Return the [x, y] coordinate for the center point of the cell that contains the specified text.  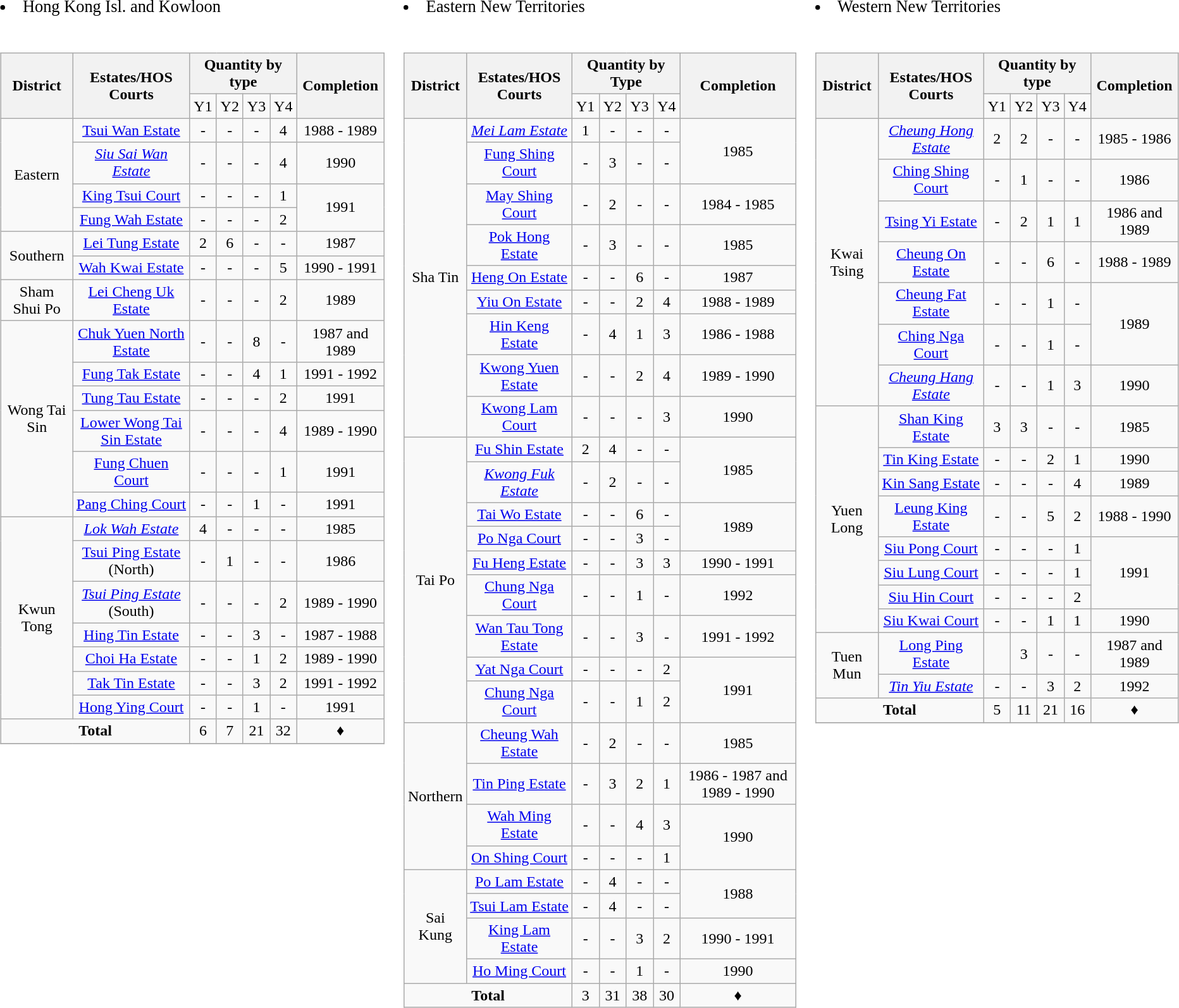
Ho Ming Court [520, 971]
Lok Wah Estate [132, 529]
Southern [37, 255]
Eastern [37, 175]
Lei Tung Estate [132, 243]
Quantity by Type [626, 73]
Long Ping Estate [931, 654]
Cheung Hong Estate [931, 139]
Lower Wong Tai Sin Estate [132, 430]
Tsui Ping Estate (South) [132, 602]
7 [230, 731]
Siu Sai Wan Estate [132, 163]
Tsui Wan Estate [132, 130]
Yat Nga Court [520, 669]
Northern [435, 796]
Wong Tai Sin [37, 419]
Chuk Yuen North Estate [132, 341]
Heng On Estate [520, 278]
11 [1024, 710]
Cheung Hang Estate [931, 386]
Cheung On Estate [931, 262]
Lei Cheng Uk Estate [132, 300]
38 [640, 995]
30 [667, 995]
16 [1077, 710]
Tak Tin Estate [132, 683]
Kwong Yuen Estate [520, 376]
31 [612, 995]
8 [256, 341]
1986 and 1989 [1134, 221]
Hong Ying Court [132, 707]
Wah Ming Estate [520, 825]
Fung Shing Court [520, 163]
1988 [738, 894]
Cheung Wah Estate [520, 742]
Tai Wo Estate [520, 515]
Kwong Fuk Estate [520, 482]
Siu Kwai Court [931, 621]
Yiu On Estate [520, 302]
Fung Chuen Court [132, 472]
Tsing Yi Estate [931, 221]
Fu Shin Estate [520, 449]
Tuen Mun [846, 665]
Kwong Lam Court [520, 416]
Pang Ching Court [132, 505]
King Tsui Court [132, 195]
Leung King Estate [931, 516]
Wah Kwai Estate [132, 267]
Kwun Tong [37, 618]
1985 - 1986 [1134, 139]
Tsui Ping Estate (North) [132, 562]
Tung Tau Estate [132, 398]
Sha Tin [435, 278]
Kin Sang Estate [931, 483]
1984 - 1985 [738, 204]
1986 - 1988 [738, 334]
On Shing Court [520, 857]
Fung Tak Estate [132, 374]
Tsui Lam Estate [520, 906]
32 [283, 731]
Ching Nga Court [931, 344]
May Shing Court [520, 204]
Hin Keng Estate [520, 334]
Siu Lung Court [931, 573]
1987 - 1988 [340, 635]
Tai Po [435, 579]
Siu Pong Court [931, 549]
Siu Hin Court [931, 597]
Po Nga Court [520, 539]
Ching Shing Court [931, 180]
Pok Hong Estate [520, 245]
Kwai Tsing [846, 262]
Fu Heng Estate [520, 563]
Shan King Estate [931, 426]
Mei Lam Estate [520, 130]
Po Lam Estate [520, 882]
1986 - 1987 and 1989 - 1990 [738, 784]
Tin Ping Estate [520, 784]
Yuen Long [846, 519]
King Lam Estate [520, 938]
Cheung Fat Estate [931, 304]
Fung Wah Estate [132, 219]
Tin King Estate [931, 459]
Sham Shui Po [37, 300]
Wan Tau Tong Estate [520, 636]
Choi Ha Estate [132, 659]
Hing Tin Estate [132, 635]
Sai Kung [435, 926]
Tin Yiu Estate [931, 686]
1988 - 1990 [1134, 516]
